Pinpoint the cell where the given text exists, returning its [x, y] midpoint coordinate. 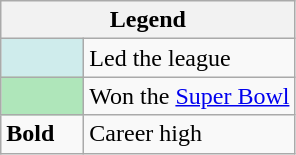
Career high [190, 134]
Bold [42, 134]
Led the league [190, 58]
Won the Super Bowl [190, 96]
Legend [148, 20]
